Extract the (X, Y) coordinate from the center of the cell holding the provided text.  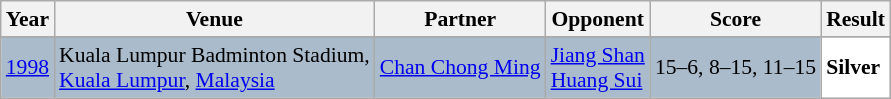
Result (856, 19)
Year (28, 19)
Jiang Shan Huang Sui (598, 68)
Kuala Lumpur Badminton Stadium,Kuala Lumpur, Malaysia (214, 68)
Score (736, 19)
1998 (28, 68)
15–6, 8–15, 11–15 (736, 68)
Chan Chong Ming (460, 68)
Partner (460, 19)
Venue (214, 19)
Silver (856, 68)
Opponent (598, 19)
